Pinpoint the cell where the given text exists, returning its (X, Y) midpoint coordinate. 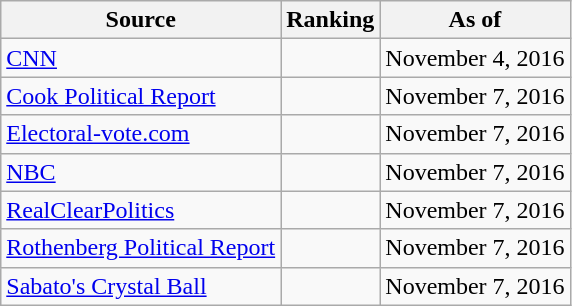
November 4, 2016 (475, 58)
Sabato's Crystal Ball (141, 286)
NBC (141, 172)
Rothenberg Political Report (141, 248)
Ranking (330, 20)
Cook Political Report (141, 96)
Electoral-vote.com (141, 134)
As of (475, 20)
CNN (141, 58)
Source (141, 20)
RealClearPolitics (141, 210)
